Detect which cell encompasses the target text, then output its [X, Y] center coordinate. 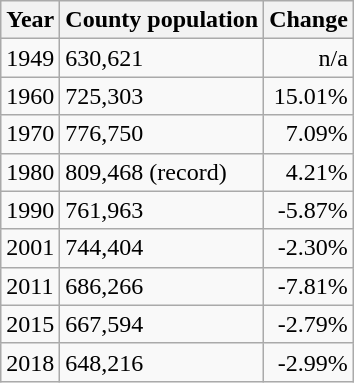
Change [309, 20]
1960 [30, 96]
648,216 [162, 362]
1990 [30, 210]
2015 [30, 324]
1949 [30, 58]
686,266 [162, 286]
7.09% [309, 134]
2001 [30, 248]
-2.79% [309, 324]
744,404 [162, 248]
667,594 [162, 324]
725,303 [162, 96]
County population [162, 20]
15.01% [309, 96]
1970 [30, 134]
4.21% [309, 172]
1980 [30, 172]
630,621 [162, 58]
-7.81% [309, 286]
Year [30, 20]
-2.30% [309, 248]
n/a [309, 58]
809,468 (record) [162, 172]
2018 [30, 362]
2011 [30, 286]
761,963 [162, 210]
-5.87% [309, 210]
-2.99% [309, 362]
776,750 [162, 134]
